Scan for the cell matching the given text and deliver its (X, Y) coordinate at center. 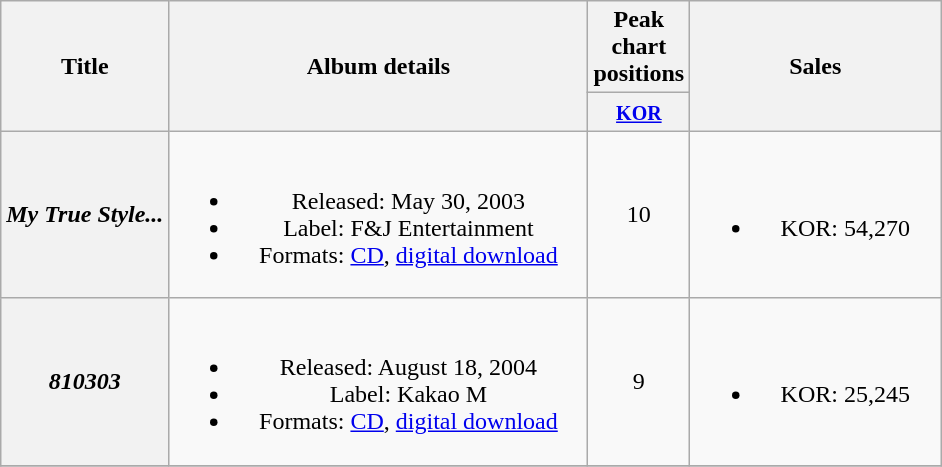
My True Style... (85, 214)
Album details (378, 66)
Sales (816, 66)
KOR: 54,270 (816, 214)
10 (639, 214)
KOR: 25,245 (816, 382)
Released: May 30, 2003Label: F&J EntertainmentFormats: CD, digital download (378, 214)
9 (639, 382)
810303 (85, 382)
KOR (639, 112)
Peakchartpositions (639, 47)
Released: August 18, 2004Label: Kakao MFormats: CD, digital download (378, 382)
Title (85, 66)
